Pinpoint the cell where the given text exists, returning its [x, y] midpoint coordinate. 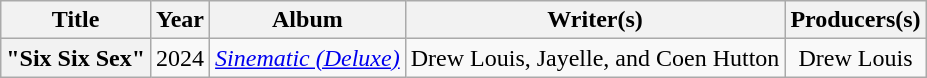
Sinematic (Deluxe) [308, 58]
Producers(s) [856, 20]
Title [76, 20]
Album [308, 20]
"Six Six Sex" [76, 58]
2024 [180, 58]
Drew Louis [856, 58]
Writer(s) [595, 20]
Drew Louis, Jayelle, and Coen Hutton [595, 58]
Year [180, 20]
